Provide the [X, Y] coordinate of the cell's center where the given text is located.  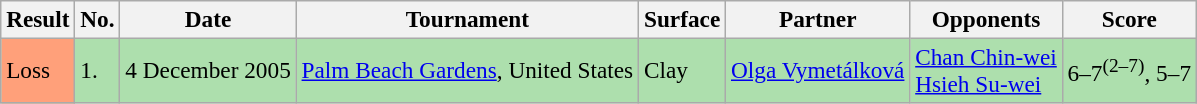
6–7(2–7), 5–7 [1129, 70]
Partner [818, 19]
1. [98, 70]
4 December 2005 [208, 70]
Opponents [986, 19]
Olga Vymetálková [818, 70]
Loss [38, 70]
Tournament [467, 19]
Score [1129, 19]
Palm Beach Gardens, United States [467, 70]
Date [208, 19]
Chan Chin-wei Hsieh Su-wei [986, 70]
Result [38, 19]
Surface [682, 19]
Clay [682, 70]
No. [98, 19]
